For the text-containing cell, return its midpoint in [x, y] coordinate format. 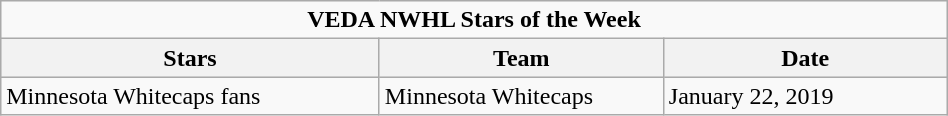
VEDA NWHL Stars of the Week [474, 20]
Minnesota Whitecaps [521, 96]
January 22, 2019 [805, 96]
Minnesota Whitecaps fans [190, 96]
Date [805, 58]
Stars [190, 58]
Team [521, 58]
